For the text-containing cell, return its midpoint in (x, y) coordinate format. 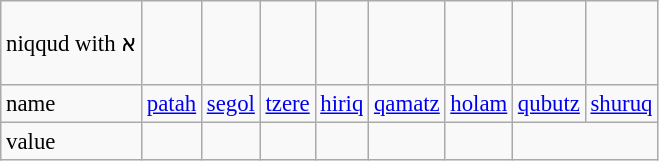
qamatz (407, 104)
segol (230, 104)
holam (479, 104)
qubutz (550, 104)
value (72, 142)
niqqud with א (72, 43)
tzere (288, 104)
hiriq (342, 104)
shuruq (622, 104)
patah (172, 104)
name (72, 104)
